Output the (X, Y) coordinate of the center of the cell containing the given text.  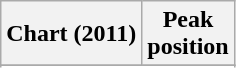
Peakposition (188, 34)
Chart (2011) (72, 34)
